From the cell containing the given text, extract its center point as [X, Y] coordinate. 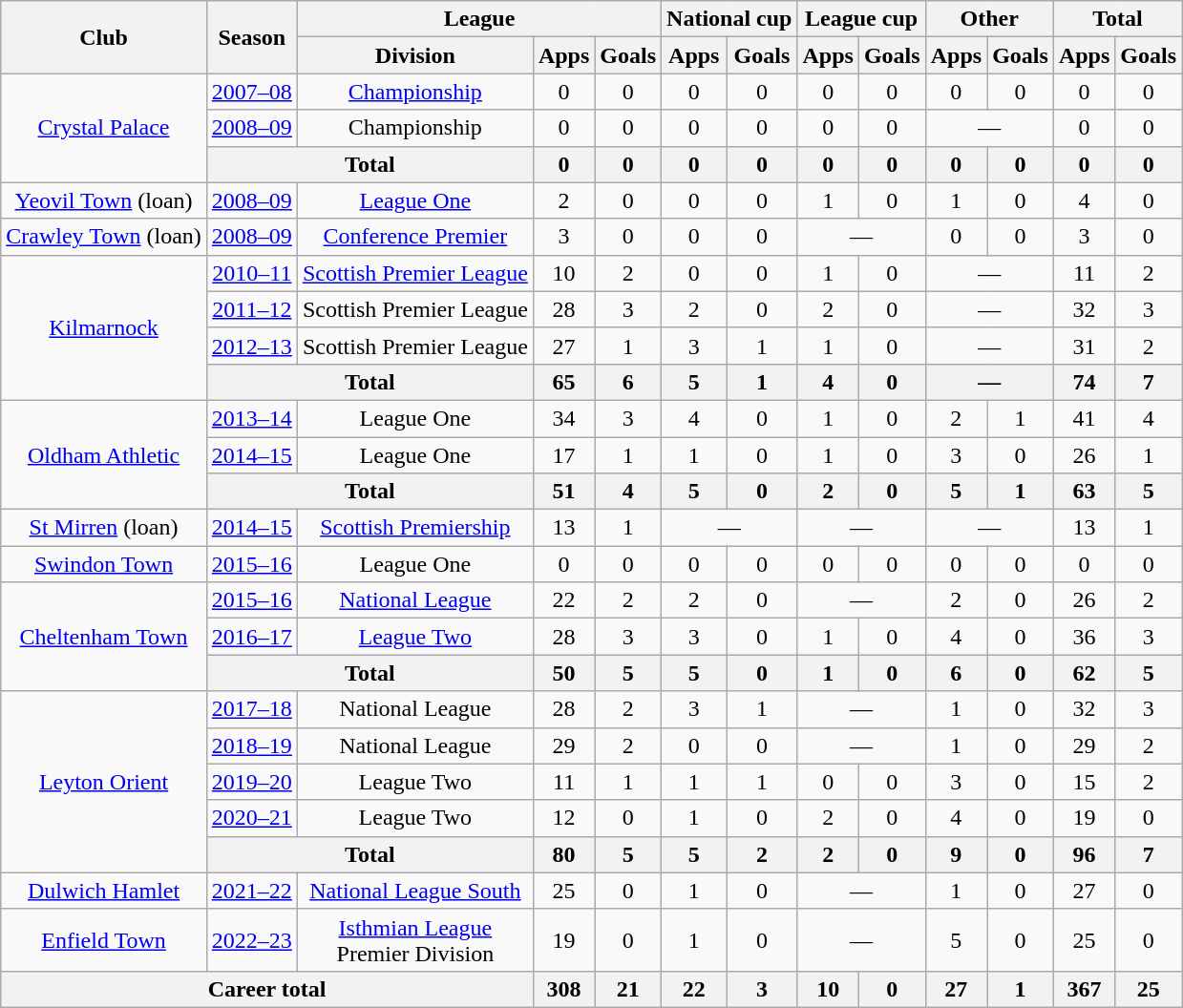
Career total [267, 989]
2020–21 [252, 818]
2011–12 [252, 309]
Kilmarnock [104, 327]
Other [989, 19]
2013–14 [252, 418]
2012–13 [252, 346]
League cup [861, 19]
2022–23 [252, 939]
Season [252, 37]
Crawley Town (loan) [104, 237]
2018–19 [252, 745]
21 [628, 989]
2021–22 [252, 891]
9 [956, 854]
2010–11 [252, 273]
12 [563, 818]
Swindon Town [104, 564]
65 [563, 382]
Oldham Athletic [104, 454]
34 [563, 418]
2007–08 [252, 92]
Crystal Palace [104, 128]
Isthmian LeaguePremier Division [414, 939]
308 [563, 989]
51 [563, 492]
2019–20 [252, 782]
Conference Premier [414, 237]
2017–18 [252, 709]
80 [563, 854]
Club [104, 37]
96 [1084, 854]
Leyton Orient [104, 782]
National cup [729, 19]
41 [1084, 418]
62 [1084, 673]
63 [1084, 492]
50 [563, 673]
31 [1084, 346]
Scottish Premiership [414, 528]
Enfield Town [104, 939]
17 [563, 455]
2016–17 [252, 637]
St Mirren (loan) [104, 528]
36 [1084, 637]
National League South [414, 891]
367 [1084, 989]
15 [1084, 782]
League [479, 19]
74 [1084, 382]
Yeovil Town (loan) [104, 200]
Cheltenham Town [104, 637]
Division [414, 55]
Dulwich Hamlet [104, 891]
